Scan for the cell matching the given text and deliver its [x, y] coordinate at center. 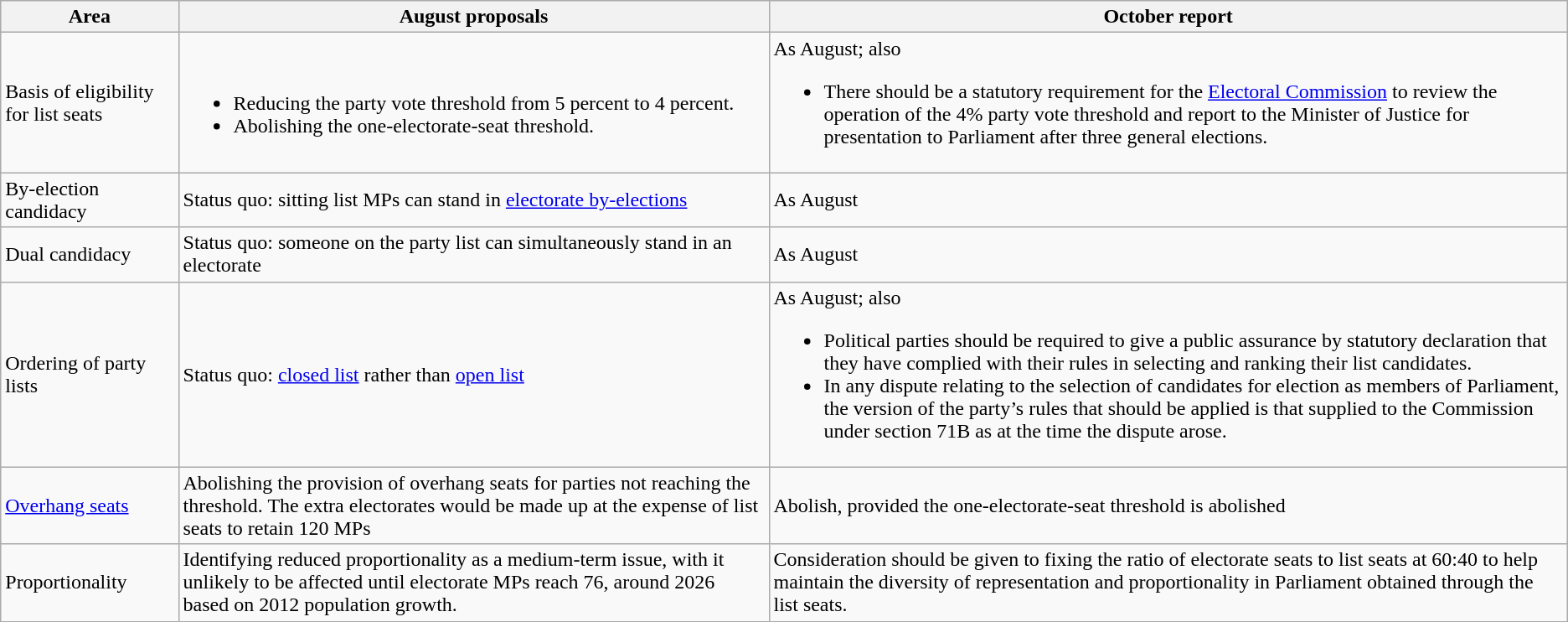
Area [90, 17]
Status quo: sitting list MPs can stand in electorate by-elections [474, 200]
By-election candidacy [90, 200]
Abolish, provided the one-electorate-seat threshold is abolished [1168, 505]
Ordering of party lists [90, 374]
Basis of eligibility for list seats [90, 102]
Status quo: someone on the party list can simultaneously stand in an electorate [474, 255]
Proportionality [90, 583]
October report [1168, 17]
Reducing the party vote threshold from 5 percent to 4 percent.Abolishing the one-electorate-seat threshold. [474, 102]
Status quo: closed list rather than open list [474, 374]
Overhang seats [90, 505]
Dual candidacy [90, 255]
August proposals [474, 17]
